For the text-containing cell, return its midpoint in [X, Y] coordinate format. 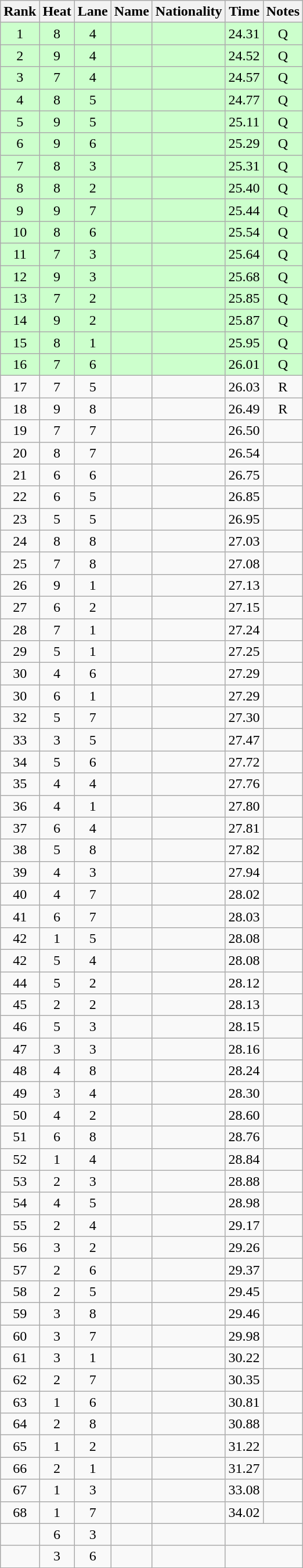
26 [20, 585]
24.52 [244, 56]
25.95 [244, 343]
19 [20, 431]
26.03 [244, 387]
66 [20, 1468]
58 [20, 1291]
57 [20, 1269]
27.03 [244, 541]
28.15 [244, 1027]
15 [20, 343]
25.85 [244, 299]
41 [20, 916]
20 [20, 453]
17 [20, 387]
27.24 [244, 629]
24 [20, 541]
27.08 [244, 563]
33.08 [244, 1490]
28.84 [244, 1159]
55 [20, 1225]
29 [20, 652]
62 [20, 1380]
26.01 [244, 365]
48 [20, 1071]
23 [20, 519]
27.94 [244, 872]
26.54 [244, 453]
Notes [283, 12]
34 [20, 762]
50 [20, 1115]
25.29 [244, 144]
27.72 [244, 762]
Name [131, 12]
25.40 [244, 188]
28.02 [244, 894]
68 [20, 1512]
44 [20, 983]
53 [20, 1181]
29.37 [244, 1269]
27.81 [244, 828]
49 [20, 1093]
27.13 [244, 585]
28.03 [244, 916]
25.54 [244, 232]
30.81 [244, 1402]
12 [20, 277]
63 [20, 1402]
26.49 [244, 409]
24.77 [244, 100]
31.22 [244, 1446]
13 [20, 299]
54 [20, 1203]
24.57 [244, 78]
28.76 [244, 1137]
26.85 [244, 497]
65 [20, 1446]
14 [20, 321]
27.82 [244, 850]
26.95 [244, 519]
25.64 [244, 254]
32 [20, 718]
30.35 [244, 1380]
28.30 [244, 1093]
Nationality [189, 12]
67 [20, 1490]
64 [20, 1424]
40 [20, 894]
22 [20, 497]
11 [20, 254]
34.02 [244, 1512]
27.47 [244, 740]
16 [20, 365]
26.50 [244, 431]
25.68 [244, 277]
26.75 [244, 475]
25.87 [244, 321]
35 [20, 784]
25.44 [244, 210]
24.31 [244, 34]
56 [20, 1247]
47 [20, 1049]
10 [20, 232]
30.88 [244, 1424]
Time [244, 12]
27.15 [244, 607]
45 [20, 1005]
27.25 [244, 652]
28 [20, 629]
Heat [57, 12]
39 [20, 872]
18 [20, 409]
37 [20, 828]
60 [20, 1335]
38 [20, 850]
27.76 [244, 784]
28.13 [244, 1005]
29.46 [244, 1313]
28.16 [244, 1049]
61 [20, 1358]
29.45 [244, 1291]
29.26 [244, 1247]
30.22 [244, 1358]
28.12 [244, 983]
28.60 [244, 1115]
29.17 [244, 1225]
Rank [20, 12]
25.31 [244, 166]
52 [20, 1159]
51 [20, 1137]
27.80 [244, 806]
27 [20, 607]
21 [20, 475]
28.24 [244, 1071]
29.98 [244, 1335]
33 [20, 740]
59 [20, 1313]
Lane [93, 12]
46 [20, 1027]
28.98 [244, 1203]
28.88 [244, 1181]
27.30 [244, 718]
36 [20, 806]
25.11 [244, 122]
31.27 [244, 1468]
25 [20, 563]
